From the cell containing the given text, extract its center point as [x, y] coordinate. 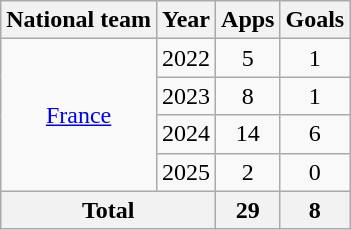
Year [186, 20]
2024 [186, 134]
14 [248, 134]
National team [79, 20]
Total [108, 210]
5 [248, 58]
Goals [315, 20]
2022 [186, 58]
0 [315, 172]
6 [315, 134]
France [79, 115]
2025 [186, 172]
2023 [186, 96]
2 [248, 172]
Apps [248, 20]
29 [248, 210]
